Return the (X, Y) coordinate for the center point of the cell that contains the specified text.  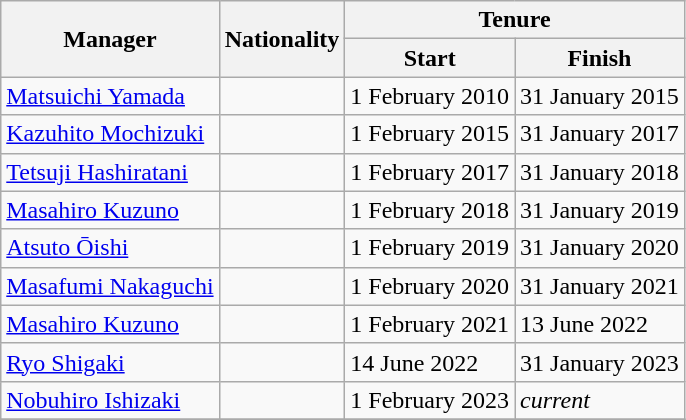
Ryo Shigaki (110, 362)
Finish (600, 58)
31 January 2023 (600, 362)
1 February 2017 (430, 172)
1 February 2018 (430, 210)
Atsuto Ōishi (110, 248)
Matsuichi Yamada (110, 96)
14 June 2022 (430, 362)
1 February 2019 (430, 248)
13 June 2022 (600, 324)
current (600, 400)
Kazuhito Mochizuki (110, 134)
Nationality (282, 39)
1 February 2015 (430, 134)
Start (430, 58)
31 January 2020 (600, 248)
1 February 2010 (430, 96)
31 January 2015 (600, 96)
Nobuhiro Ishizaki (110, 400)
1 February 2020 (430, 286)
Tetsuji Hashiratani (110, 172)
31 January 2017 (600, 134)
31 January 2018 (600, 172)
31 January 2019 (600, 210)
Tenure (514, 20)
Manager (110, 39)
Masafumi Nakaguchi (110, 286)
1 February 2023 (430, 400)
1 February 2021 (430, 324)
31 January 2021 (600, 286)
